Search for the cell housing the specified text and yield its (X, Y) center coordinate. 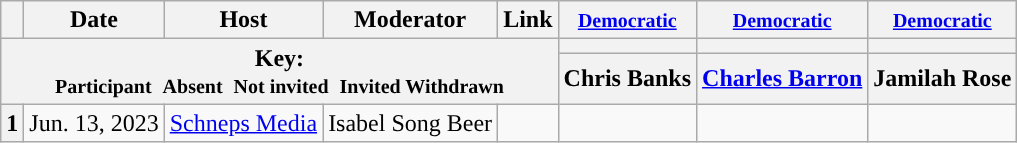
Jun. 13, 2023 (94, 123)
Moderator (410, 20)
Charles Barron (782, 78)
Host (243, 20)
Link (528, 20)
Isabel Song Beer (410, 123)
Date (94, 20)
Chris Banks (627, 78)
1 (12, 123)
Schneps Media (243, 123)
Jamilah Rose (942, 78)
Key: Participant Absent Not invited Invited Withdrawn (280, 72)
